Provide the [X, Y] coordinate of the cell's center where the given text is located.  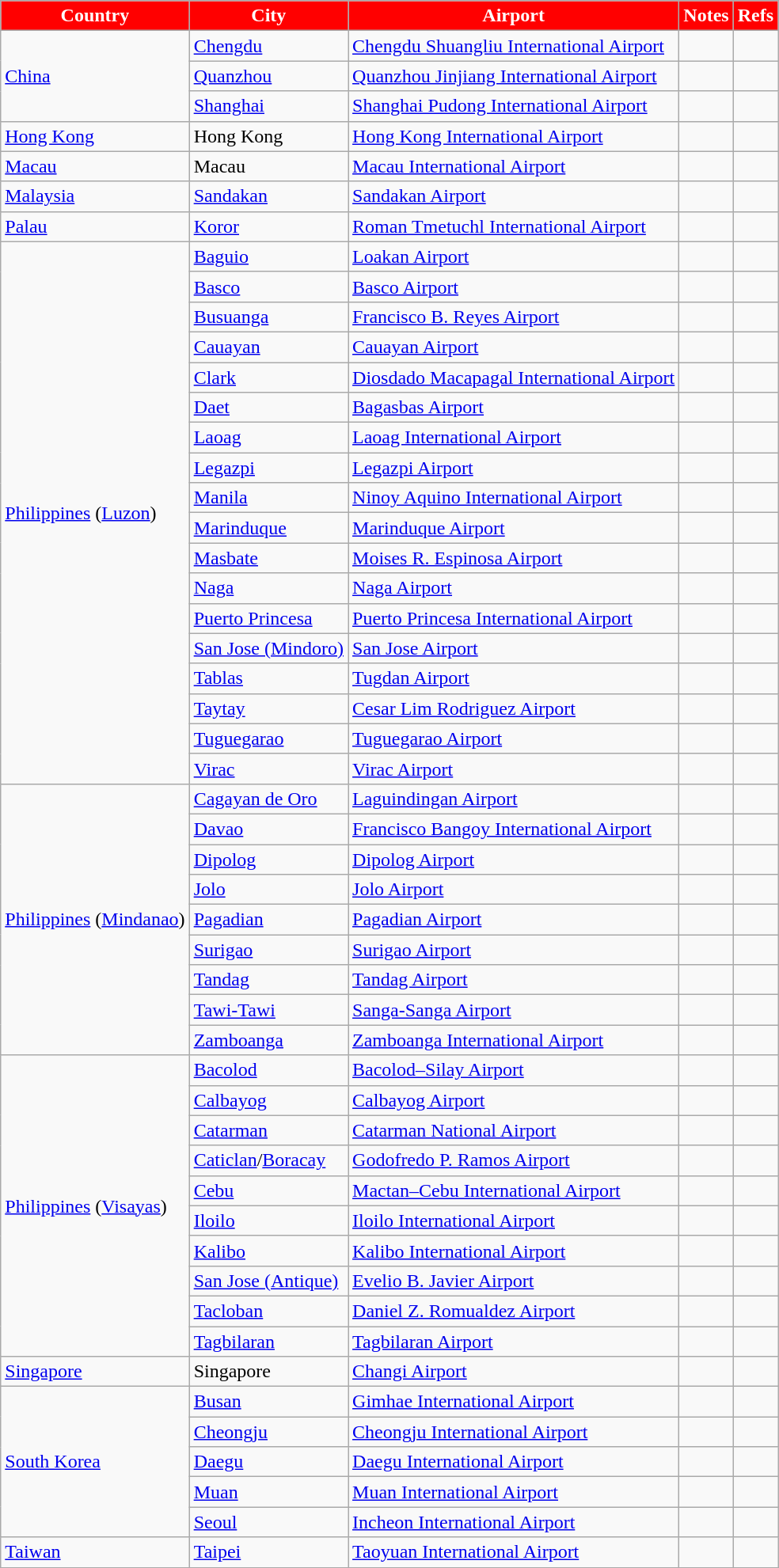
Muan International Airport [514, 1492]
Kalibo International Airport [514, 1251]
Quanzhou [268, 76]
Philippines (Luzon) [95, 513]
Sanga-Sanga Airport [514, 1010]
Mactan–Cebu International Airport [514, 1190]
Busan [268, 1402]
San Jose Airport [514, 648]
Cheongju International Airport [514, 1432]
Zamboanga [268, 1040]
City [268, 16]
Caticlan/Boracay [268, 1160]
Davao [268, 829]
Manila [268, 498]
Quanzhou Jinjiang International Airport [514, 76]
Diosdado Macapagal International Airport [514, 378]
Muan [268, 1492]
Cauayan [268, 347]
Surigao [268, 950]
Refs [755, 16]
Calbayog [268, 1100]
Cheongju [268, 1432]
Catarman [268, 1130]
Virac [268, 769]
Catarman National Airport [514, 1130]
Chengdu Shuangliu International Airport [514, 46]
Bacolod [268, 1070]
Cauayan Airport [514, 347]
Daegu [268, 1462]
Roman Tmetuchl International Airport [514, 226]
Tuguegarao Airport [514, 738]
Puerto Princesa International Airport [514, 618]
Legazpi Airport [514, 468]
Laoag [268, 438]
Jolo [268, 890]
Notes [706, 16]
Puerto Princesa [268, 618]
Dipolog [268, 859]
Virac Airport [514, 769]
China [95, 76]
Taipei [268, 1552]
San Jose (Antique) [268, 1281]
Macau International Airport [514, 166]
Seoul [268, 1522]
Hong Kong International Airport [514, 136]
Changi Airport [514, 1372]
Basco Airport [514, 287]
Calbayog Airport [514, 1100]
Pagadian [268, 920]
Naga Airport [514, 588]
Sandakan Airport [514, 196]
Sandakan [268, 196]
Malaysia [95, 196]
Palau [95, 226]
Tablas [268, 678]
Moises R. Espinosa Airport [514, 558]
Philippines (Visayas) [95, 1206]
Chengdu [268, 46]
Cesar Lim Rodriguez Airport [514, 708]
Francisco Bangoy International Airport [514, 829]
Daegu International Airport [514, 1462]
Ninoy Aquino International Airport [514, 498]
Laoag International Airport [514, 438]
Country [95, 16]
Cebu [268, 1190]
Laguindingan Airport [514, 799]
Bacolod–Silay Airport [514, 1070]
Masbate [268, 558]
Koror [268, 226]
Philippines (Mindanao) [95, 920]
Daniel Z. Romualdez Airport [514, 1311]
Taoyuan International Airport [514, 1552]
Godofredo P. Ramos Airport [514, 1160]
Legazpi [268, 468]
Marinduque Airport [514, 528]
Tawi-Tawi [268, 1010]
Evelio B. Javier Airport [514, 1281]
Loakan Airport [514, 256]
Tagbilaran Airport [514, 1342]
Gimhae International Airport [514, 1402]
San Jose (Mindoro) [268, 648]
Zamboanga International Airport [514, 1040]
South Korea [95, 1462]
Busuanga [268, 317]
Tacloban [268, 1311]
Incheon International Airport [514, 1522]
Jolo Airport [514, 890]
Tuguegarao [268, 738]
Surigao Airport [514, 950]
Tagbilaran [268, 1342]
Pagadian Airport [514, 920]
Marinduque [268, 528]
Dipolog Airport [514, 859]
Kalibo [268, 1251]
Taytay [268, 708]
Cagayan de Oro [268, 799]
Iloilo International Airport [514, 1221]
Shanghai [268, 106]
Tugdan Airport [514, 678]
Basco [268, 287]
Tandag [268, 980]
Naga [268, 588]
Tandag Airport [514, 980]
Airport [514, 16]
Taiwan [95, 1552]
Iloilo [268, 1221]
Daet [268, 408]
Francisco B. Reyes Airport [514, 317]
Clark [268, 378]
Shanghai Pudong International Airport [514, 106]
Baguio [268, 256]
Bagasbas Airport [514, 408]
